For the text-containing cell, return its midpoint in (x, y) coordinate format. 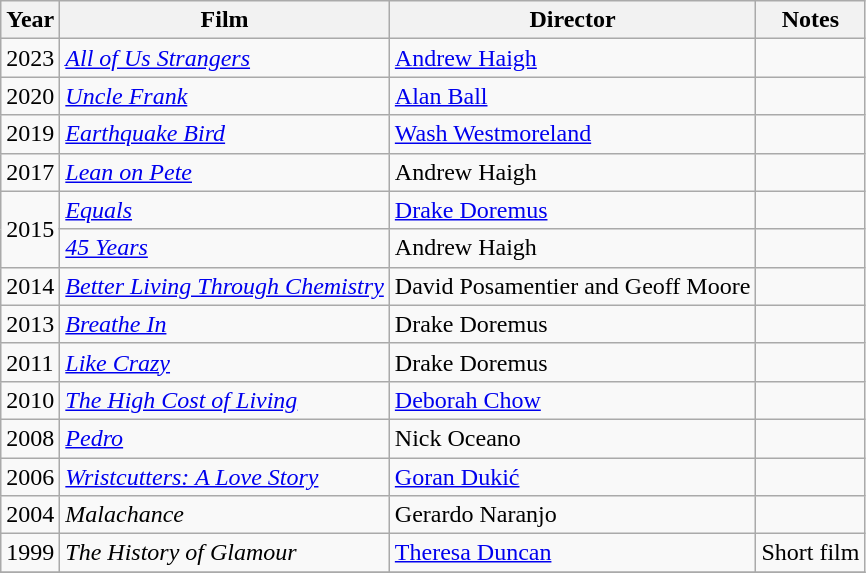
2010 (30, 400)
Like Crazy (225, 362)
Equals (225, 210)
2019 (30, 134)
2013 (30, 324)
2023 (30, 58)
1999 (30, 553)
David Posamentier and Geoff Moore (572, 286)
Breathe In (225, 324)
Uncle Frank (225, 96)
Earthquake Bird (225, 134)
2006 (30, 477)
The High Cost of Living (225, 400)
2017 (30, 172)
Wash Westmoreland (572, 134)
2020 (30, 96)
Pedro (225, 438)
2014 (30, 286)
All of Us Strangers (225, 58)
Deborah Chow (572, 400)
Notes (810, 20)
Nick Oceano (572, 438)
Alan Ball (572, 96)
2004 (30, 515)
Film (225, 20)
Lean on Pete (225, 172)
Better Living Through Chemistry (225, 286)
Theresa Duncan (572, 553)
Short film (810, 553)
Year (30, 20)
Goran Dukić (572, 477)
2011 (30, 362)
45 Years (225, 248)
The History of Glamour (225, 553)
Malachance (225, 515)
Director (572, 20)
2015 (30, 229)
2008 (30, 438)
Wristcutters: A Love Story (225, 477)
Gerardo Naranjo (572, 515)
